Search for the cell housing the specified text and yield its [X, Y] center coordinate. 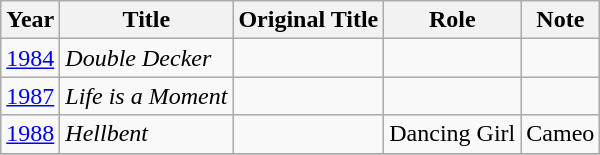
Dancing Girl [452, 134]
Note [560, 20]
1987 [30, 96]
Role [452, 20]
Title [146, 20]
Double Decker [146, 58]
1988 [30, 134]
Original Title [308, 20]
Cameo [560, 134]
1984 [30, 58]
Year [30, 20]
Hellbent [146, 134]
Life is a Moment [146, 96]
